Extract the [X, Y] coordinate from the center of the cell holding the provided text.  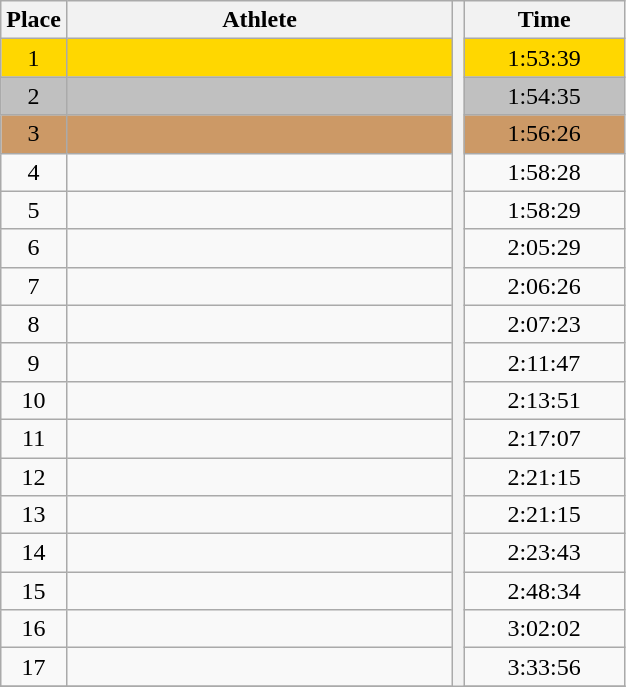
17 [34, 667]
9 [34, 362]
12 [34, 477]
1:53:39 [544, 58]
16 [34, 629]
15 [34, 591]
8 [34, 324]
2:11:47 [544, 362]
3:33:56 [544, 667]
3 [34, 134]
1:56:26 [544, 134]
5 [34, 210]
2:05:29 [544, 248]
2 [34, 96]
4 [34, 172]
Time [544, 20]
2:48:34 [544, 591]
Athlete [259, 20]
7 [34, 286]
2:17:07 [544, 438]
2:13:51 [544, 400]
2:23:43 [544, 553]
13 [34, 515]
2:06:26 [544, 286]
10 [34, 400]
1:54:35 [544, 96]
11 [34, 438]
6 [34, 248]
3:02:02 [544, 629]
1:58:28 [544, 172]
1 [34, 58]
2:07:23 [544, 324]
14 [34, 553]
Place [34, 20]
1:58:29 [544, 210]
